Determine the (x, y) coordinate at the center of the cell enclosing the given text.  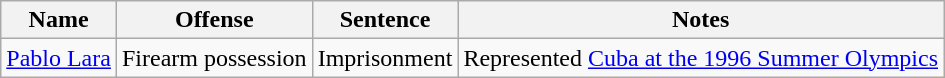
Notes (701, 20)
Imprisonment (385, 58)
Pablo Lara (59, 58)
Represented Cuba at the 1996 Summer Olympics (701, 58)
Firearm possession (214, 58)
Name (59, 20)
Sentence (385, 20)
Offense (214, 20)
